Return the [x, y] coordinate for the center point of the cell that contains the specified text.  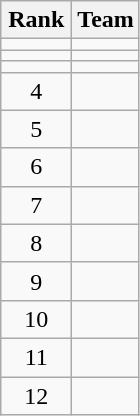
5 [36, 129]
4 [36, 91]
8 [36, 243]
Team [106, 20]
9 [36, 281]
10 [36, 319]
6 [36, 167]
11 [36, 357]
12 [36, 395]
Rank [36, 20]
7 [36, 205]
